Capture the cell that displays the provided text and extract its [X, Y] central coordinate. 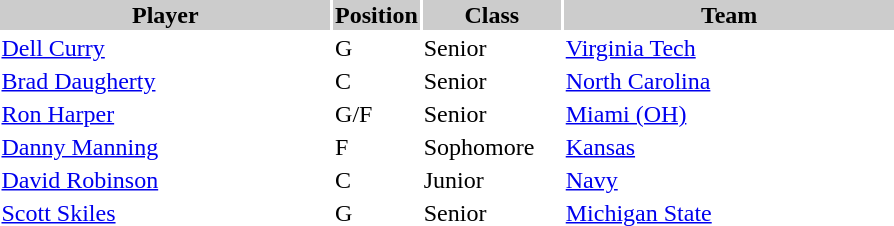
Miami (OH) [729, 114]
G/F [377, 114]
Navy [729, 180]
Brad Daugherty [166, 81]
David Robinson [166, 180]
Virginia Tech [729, 48]
Dell Curry [166, 48]
Position [377, 15]
F [377, 147]
Class [492, 15]
Team [729, 15]
G [377, 48]
Ron Harper [166, 114]
Player [166, 15]
Kansas [729, 147]
Sophomore [492, 147]
Danny Manning [166, 147]
North Carolina [729, 81]
Junior [492, 180]
